Provide the [X, Y] coordinate of the cell's center where the given text is located.  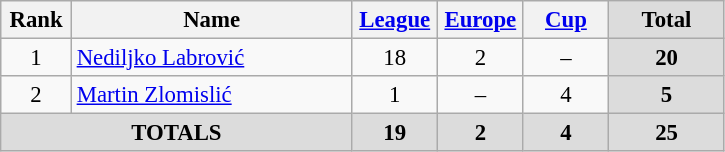
TOTALS [176, 133]
Total [667, 20]
20 [667, 58]
Martin Zlomislić [212, 95]
5 [667, 95]
25 [667, 133]
Europe [481, 20]
Name [212, 20]
Nediljko Labrović [212, 58]
Rank [36, 20]
19 [395, 133]
Cup [566, 20]
League [395, 20]
18 [395, 58]
